Capture the cell that displays the provided text and extract its [X, Y] central coordinate. 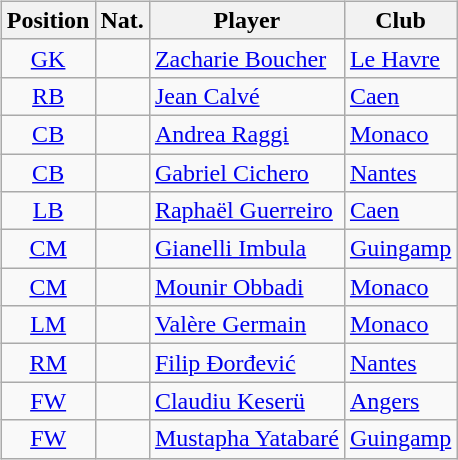
Angers [400, 401]
Le Havre [400, 58]
RM [48, 363]
LM [48, 325]
Andrea Raggi [246, 134]
Club [400, 20]
Gianelli Imbula [246, 249]
Valère Germain [246, 325]
LB [48, 211]
Claudiu Keserü [246, 401]
Mounir Obbadi [246, 287]
Filip Đorđević [246, 363]
Nat. [122, 20]
Mustapha Yatabaré [246, 439]
GK [48, 58]
Player [246, 20]
Raphaël Guerreiro [246, 211]
Zacharie Boucher [246, 58]
RB [48, 96]
Jean Calvé [246, 96]
Position [48, 20]
Gabriel Cichero [246, 173]
